Provide the (x, y) coordinate of the cell's center where the given text is located.  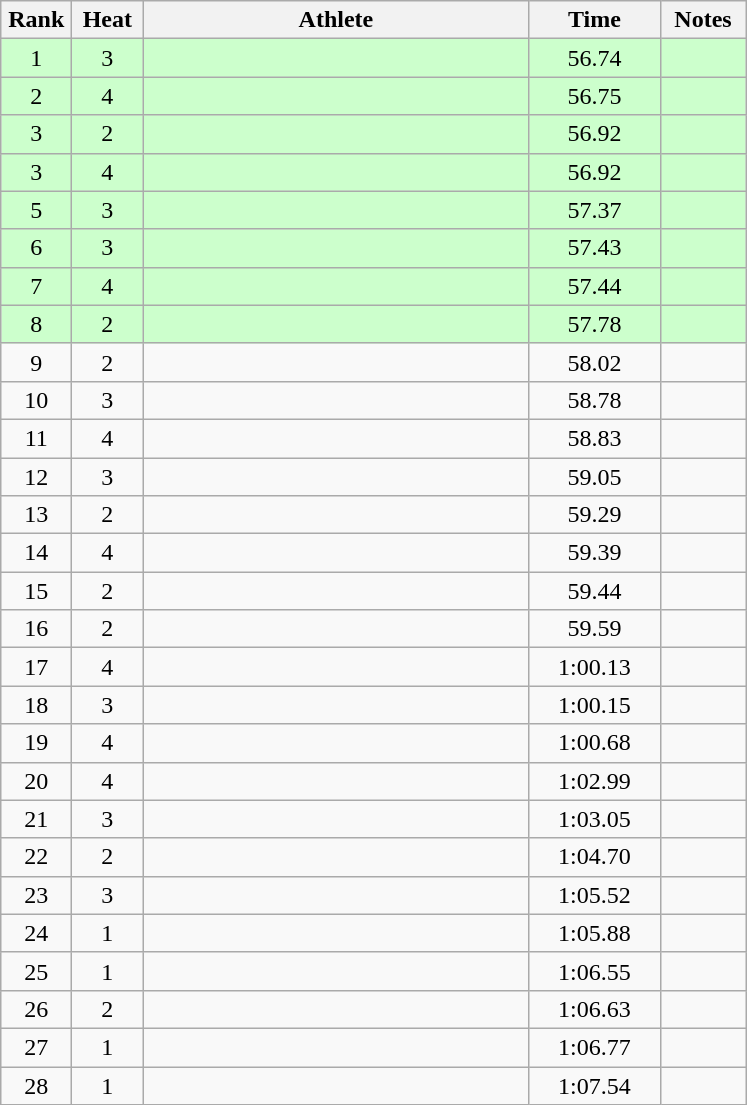
12 (36, 477)
17 (36, 667)
28 (36, 1085)
1:02.99 (594, 781)
58.83 (594, 438)
1:04.70 (594, 857)
22 (36, 857)
59.29 (594, 515)
57.78 (594, 324)
56.75 (594, 96)
1:06.63 (594, 1009)
59.39 (594, 553)
1:00.13 (594, 667)
1:05.88 (594, 933)
Athlete (336, 20)
16 (36, 629)
5 (36, 210)
6 (36, 248)
8 (36, 324)
1:05.52 (594, 895)
56.74 (594, 58)
1:07.54 (594, 1085)
59.59 (594, 629)
24 (36, 933)
1:00.68 (594, 743)
25 (36, 971)
13 (36, 515)
10 (36, 400)
57.37 (594, 210)
21 (36, 819)
23 (36, 895)
Heat (108, 20)
20 (36, 781)
26 (36, 1009)
19 (36, 743)
7 (36, 286)
1:06.55 (594, 971)
57.43 (594, 248)
59.44 (594, 591)
58.78 (594, 400)
1:00.15 (594, 705)
18 (36, 705)
14 (36, 553)
9 (36, 362)
58.02 (594, 362)
27 (36, 1047)
1:03.05 (594, 819)
Rank (36, 20)
59.05 (594, 477)
Time (594, 20)
Notes (703, 20)
57.44 (594, 286)
15 (36, 591)
11 (36, 438)
1:06.77 (594, 1047)
